Locate the cell with the specified text and output its [x, y] center coordinate. 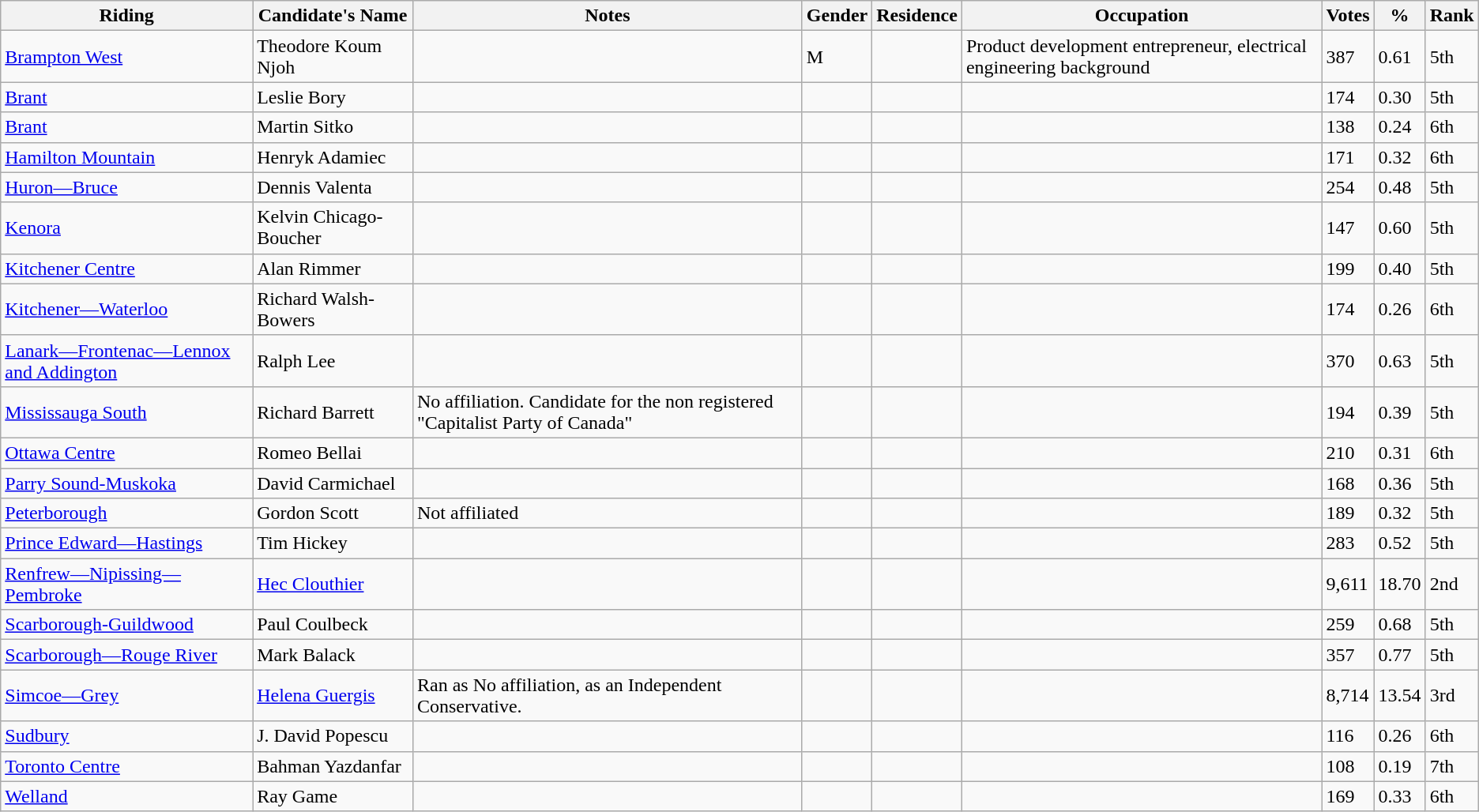
169 [1348, 796]
Candidate's Name [333, 16]
Product development entrepreneur, electrical engineering background [1141, 57]
Tim Hickey [333, 543]
0.60 [1400, 227]
Toronto Centre [126, 766]
% [1400, 16]
0.19 [1400, 766]
Ran as No affiliation, as an Independent Conservative. [607, 695]
108 [1348, 766]
Kitchener—Waterloo [126, 310]
0.61 [1400, 57]
0.63 [1400, 360]
254 [1348, 187]
2nd [1452, 585]
171 [1348, 157]
0.77 [1400, 655]
9,611 [1348, 585]
0.24 [1400, 127]
210 [1348, 453]
138 [1348, 127]
Occupation [1141, 16]
0.31 [1400, 453]
M [837, 57]
0.39 [1400, 412]
147 [1348, 227]
Rank [1452, 16]
Sudbury [126, 736]
Mark Balack [333, 655]
Hec Clouthier [333, 585]
Richard Walsh-Bowers [333, 310]
7th [1452, 766]
357 [1348, 655]
194 [1348, 412]
Gender [837, 16]
168 [1348, 483]
Lanark—Frontenac—Lennox and Addington [126, 360]
Residence [917, 16]
Scarborough—Rouge River [126, 655]
Notes [607, 16]
Alan Rimmer [333, 269]
Scarborough-Guildwood [126, 625]
0.36 [1400, 483]
Renfrew—Nipissing—Pembroke [126, 585]
Henryk Adamiec [333, 157]
Ray Game [333, 796]
0.68 [1400, 625]
0.40 [1400, 269]
Martin Sitko [333, 127]
Paul Coulbeck [333, 625]
0.30 [1400, 97]
David Carmichael [333, 483]
Prince Edward—Hastings [126, 543]
Bahman Yazdanfar [333, 766]
Theodore Koum Njoh [333, 57]
Riding [126, 16]
259 [1348, 625]
Gordon Scott [333, 513]
0.52 [1400, 543]
Kenora [126, 227]
J. David Popescu [333, 736]
199 [1348, 269]
Kitchener Centre [126, 269]
Ottawa Centre [126, 453]
116 [1348, 736]
Simcoe—Grey [126, 695]
Welland [126, 796]
13.54 [1400, 695]
0.33 [1400, 796]
283 [1348, 543]
Hamilton Mountain [126, 157]
Huron—Bruce [126, 187]
8,714 [1348, 695]
Peterborough [126, 513]
Ralph Lee [333, 360]
370 [1348, 360]
Votes [1348, 16]
Romeo Bellai [333, 453]
189 [1348, 513]
Brampton West [126, 57]
0.48 [1400, 187]
Parry Sound-Muskoka [126, 483]
Mississauga South [126, 412]
Not affiliated [607, 513]
3rd [1452, 695]
Dennis Valenta [333, 187]
No affiliation. Candidate for the non registered "Capitalist Party of Canada" [607, 412]
Helena Guergis [333, 695]
387 [1348, 57]
Kelvin Chicago-Boucher [333, 227]
Leslie Bory [333, 97]
Richard Barrett [333, 412]
18.70 [1400, 585]
